Extract the (X, Y) coordinate from the center of the cell holding the provided text.  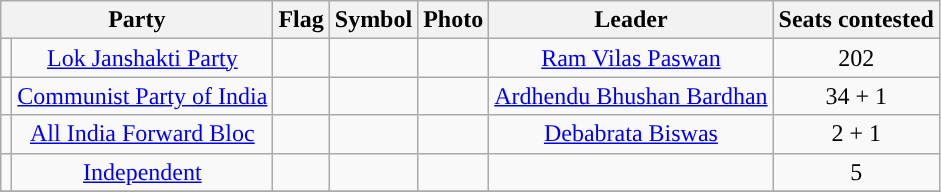
Seats contested (856, 20)
Ardhendu Bhushan Bardhan (631, 96)
Symbol (373, 20)
Leader (631, 20)
2 + 1 (856, 134)
5 (856, 172)
Photo (454, 20)
All India Forward Bloc (142, 134)
Ram Vilas Paswan (631, 58)
34 + 1 (856, 96)
Party (137, 20)
202 (856, 58)
Lok Janshakti Party (142, 58)
Independent (142, 172)
Communist Party of India (142, 96)
Flag (301, 20)
Debabrata Biswas (631, 134)
